For the text-containing cell, return its midpoint in (x, y) coordinate format. 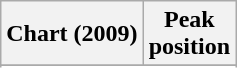
Peak position (189, 34)
Chart (2009) (72, 34)
